Locate the cell with the specified text and output its (X, Y) center coordinate. 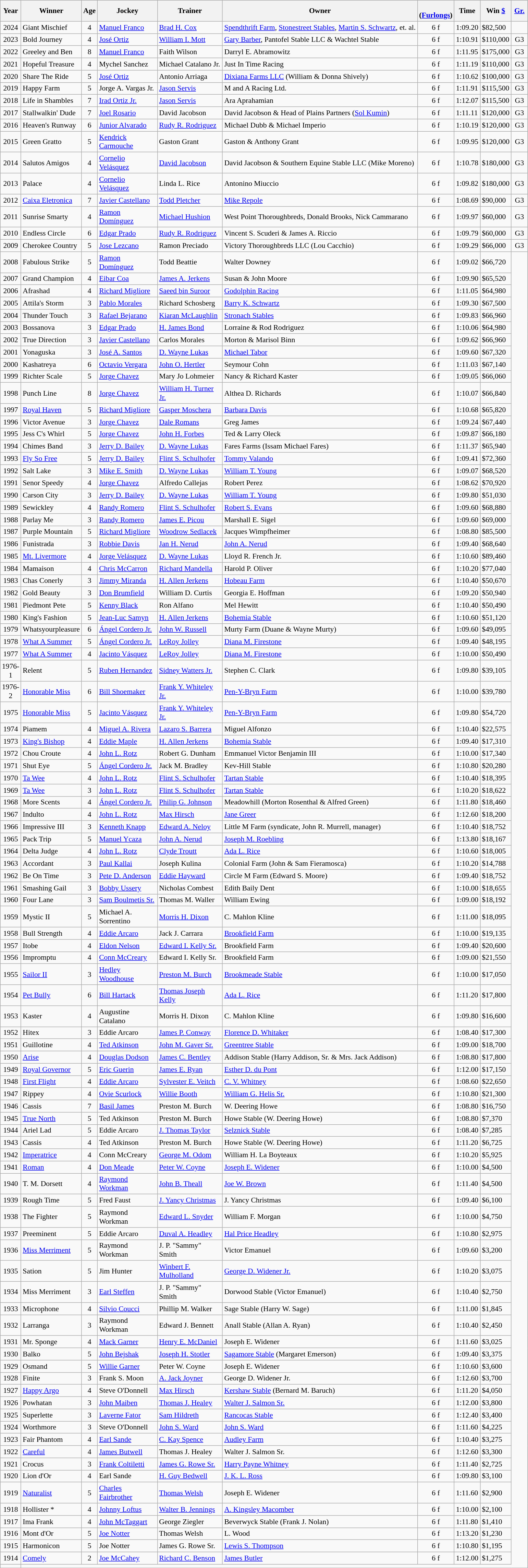
Jean-Luc Samyn (127, 618)
$65,820 (495, 410)
Royal Governor (51, 1069)
Alfredo Callejas (190, 483)
1946 (11, 1106)
Senor Speedy (51, 483)
Ovie Scurlock (127, 1094)
Michael Hushion (190, 217)
Jorge A. Vargas Jr. (127, 88)
1944 (11, 1130)
Carson City (51, 495)
José A. Santos (127, 352)
Dixiana Farms LLC (William & Donna Shively) (320, 76)
Robert S. Evans (320, 507)
1920 (11, 1476)
Arise (51, 1057)
$17,310 (495, 741)
1962 (11, 876)
Paul Kallai (127, 864)
1990 (11, 495)
Jack M. Bradley (190, 766)
Hedley Woodhouse (127, 974)
Be On Time (51, 876)
Michael Dubb & Michael Imperio (320, 125)
1994 (11, 446)
King's Fashion (51, 618)
Victory Thoroughbreds LLC (Lou Cacchio) (320, 246)
Rancocas Stable (320, 1415)
1:11.05 (467, 291)
$2,750 (495, 1292)
$66,180 (495, 434)
Gr. (519, 11)
Osmand (51, 1366)
Win $ (495, 11)
Comely (51, 1558)
$65,520 (495, 279)
Joseph H. Stotler (190, 1354)
1996 (11, 422)
H. James Bond (190, 328)
1:09.95 (467, 142)
$49,095 (495, 630)
1999 (11, 376)
$18,200 (495, 815)
Nancy & Richard Kaster (320, 376)
Phillip M. Walker (190, 1309)
Miguel A. Rivera (127, 729)
Heaven's Runway (51, 125)
$21,550 (495, 958)
David Jacobson & Head of Plains Partners (Sol Kumin) (320, 113)
Just In Time Racing (320, 64)
Year (11, 11)
$68,520 (495, 471)
1:10.07 (467, 393)
Ted & Larry Oleck (320, 434)
Colonial Farm (John & Sam Fieramosca) (320, 864)
Lewis S. Thompson (320, 1546)
Fair Phantom (51, 1440)
$67,320 (495, 352)
1964 (11, 851)
John Bejshak (127, 1354)
Linda L. Rice (190, 184)
1971 (11, 766)
Irad Ortiz Jr. (127, 101)
1:10.06 (467, 328)
2019 (11, 88)
David Jacobson & Southern Equine Stable LLC (Mike Moreno) (320, 163)
Chas Conerly (51, 581)
1938 (11, 1217)
1:11.03 (467, 364)
Sailor II (51, 974)
Pablo Morales (127, 303)
Bossanova (51, 328)
1:09.07 (467, 471)
1:11.91 (467, 88)
Selznick Stable (320, 1130)
Seymour Cohn (320, 364)
1934 (11, 1292)
$82,500 (495, 27)
Althea D. Richards (320, 393)
$65,940 (495, 446)
J. Thomas Taylor (190, 1130)
2011 (11, 217)
Stronach Stables (320, 315)
1977 (11, 654)
Victor Emanuel (320, 1250)
Victor Avenue (51, 422)
$4,225 (495, 1427)
Florence D. Whitaker (320, 1033)
John M. Gaver Sr. (190, 1045)
Eric Guerin (127, 1069)
1927 (11, 1391)
Careful (51, 1452)
Antonio Arriaga (190, 76)
Richter Scale (51, 376)
1:09.87 (467, 434)
1:09.90 (467, 279)
Guillotine (51, 1045)
1:09.05 (467, 376)
1978 (11, 642)
Rippey (51, 1094)
1:11.37 (467, 446)
1:08.69 (467, 200)
Joseph M. Roebling (320, 839)
Beverwyck Stable (Frank J. Nolan) (320, 1522)
William H. Turner Jr. (190, 393)
L. Wood (320, 1534)
1982 (11, 593)
2012 (11, 200)
$22,650 (495, 1082)
Royal Haven (51, 410)
Ramon Preciado (190, 246)
1:09.83 (467, 315)
Robert Perez (320, 483)
1989 (11, 507)
1929 (11, 1366)
$3,375 (495, 1354)
Sewickley (51, 507)
$21,300 (495, 1094)
Joel Rosario (127, 113)
$2,100 (495, 1509)
Kashatreya (51, 364)
1948 (11, 1082)
Gary Barber, Pantofel Stable LLC & Wachtel Stable (320, 40)
Godolphin Racing (320, 291)
1935 (11, 1271)
$54,720 (495, 713)
Antonino Miuccio (320, 184)
2000 (11, 364)
Lion d'Or (51, 1476)
$18,622 (495, 790)
$18,655 (495, 888)
True North (51, 1118)
$18,395 (495, 778)
Joseph Kulina (190, 864)
Gasper Moschera (190, 410)
$72,360 (495, 459)
Gaston & Anthony Grant (320, 142)
Yonaguska (51, 352)
Happy Farm (51, 88)
$48,195 (495, 642)
Sidney Watters Jr. (190, 671)
1979 (11, 630)
Lorraine & Rod Rodriguez (320, 328)
$18,005 (495, 851)
1:09.79 (467, 234)
Todd Pletcher (190, 200)
$66,000 (495, 246)
$68,880 (495, 507)
Ariel Lad (51, 1130)
$2,450 (495, 1325)
Duval A. Headley (190, 1234)
Roman (51, 1167)
$3,100 (495, 1476)
$39,105 (495, 671)
1952 (11, 1033)
Kaster (51, 1016)
Robbie Davis (127, 544)
1:10.62 (467, 76)
Jim Hunter (127, 1271)
Richard Mandella (190, 568)
William Ewing (320, 900)
1:08.62 (467, 483)
Eibar Coa (127, 279)
1968 (11, 802)
$1,275 (495, 1558)
Mike E. Smith (127, 471)
Carlos Morales (190, 340)
$50,940 (495, 593)
1:13.20 (467, 1534)
Kiaran McLaughlin (190, 315)
Jorge Velásquez (127, 556)
Brookmeade Stable (320, 974)
Morton & Marisol Binn (320, 340)
2004 (11, 315)
Owner (320, 11)
1933 (11, 1309)
Dorwood Stable (Victor Emanuel) (320, 1292)
William I. Mott (190, 40)
Whatsyourpleasure (51, 630)
Ron Alfano (190, 605)
Woodrow Sedlacek (190, 532)
Darryl E. Abramowitz (320, 52)
$17,300 (495, 1033)
A. Kingsley Macomber (320, 1509)
First Flight (51, 1082)
Eddie Maple (127, 741)
1954 (11, 995)
Audley Farm (320, 1440)
Giant Mischief (51, 27)
2017 (11, 113)
Richard Schosberg (190, 303)
1972 (11, 754)
1922 (11, 1452)
1941 (11, 1167)
Barry K. Schwartz (320, 303)
1939 (11, 1200)
$17,150 (495, 1069)
Barbara Davis (320, 410)
Anall Stable (Allan A. Ryan) (320, 1325)
$18,700 (495, 1045)
Greg James (320, 422)
$50,670 (495, 581)
More Scents (51, 802)
Michael Tabor (320, 352)
Eldon Nelson (127, 946)
Sam Hildreth (190, 1415)
Grand Champion (51, 279)
Greentree Stable (320, 1045)
2009 (11, 246)
1:10.68 (467, 410)
1:09.97 (467, 217)
William D. Curtis (190, 593)
James E. Picou (190, 520)
C. Kay Spence (190, 1440)
James Butler (320, 1558)
1966 (11, 827)
1:09.30 (467, 303)
Piedmont Pete (51, 605)
1931 (11, 1342)
Cherokee Country (51, 246)
1942 (11, 1155)
George M. Odom (190, 1155)
1:11.11 (467, 113)
$66,720 (495, 262)
$85,500 (495, 532)
Joe McCahey (127, 1558)
Bull Strength (51, 933)
Hobeau Farm (320, 581)
Frank Coltiletti (127, 1464)
Circle M Farm (Edward S. Moore) (320, 876)
1925 (11, 1415)
Hollister * (51, 1509)
1916 (11, 1534)
$18,460 (495, 802)
Edward L. Snyder (190, 1217)
Douglas Dodson (127, 1057)
1973 (11, 741)
Don Meade (127, 1167)
1921 (11, 1464)
Johnny Loftus (127, 1509)
Fred Faust (127, 1200)
Bill Shoemaker (127, 691)
Emmanuel Victor Benjamin III (320, 754)
1991 (11, 483)
$67,500 (495, 303)
1983 (11, 581)
$22,575 (495, 729)
Meadowhill (Morton Rosenthal & Alfred Green) (320, 802)
1930 (11, 1354)
$39,780 (495, 691)
John W. Russell (190, 630)
James P. Conway (190, 1033)
Saeed bin Suroor (190, 291)
Lazaro S. Barrera (190, 729)
Endless Circle (51, 234)
Todd Beattie (190, 262)
James E. Ryan (190, 1069)
$67,140 (495, 364)
The Fighter (51, 1217)
William F. Morgan (320, 1217)
2015 (11, 142)
King's Bishop (51, 741)
1957 (11, 946)
Piamem (51, 729)
Kendrick Carmouche (127, 142)
$18,192 (495, 900)
Jane Greer (320, 815)
1987 (11, 532)
Ara Aprahamian (320, 101)
2014 (11, 163)
1956 (11, 958)
Robert G. Dunham (190, 754)
1965 (11, 839)
Thomas Joseph Kelly (190, 995)
Stephen C. Clark (320, 671)
1:09.41 (467, 459)
1970 (11, 778)
John B. Theall (190, 1184)
$3,025 (495, 1342)
1915 (11, 1546)
2023 (11, 40)
2007 (11, 279)
1914 (11, 1558)
$1,410 (495, 1522)
Mel Hewitt (320, 605)
$3,275 (495, 1440)
$17,340 (495, 754)
Bobby Ussery (127, 888)
1926 (11, 1403)
Faith Wilson (190, 52)
Pet Bully (51, 995)
1950 (11, 1057)
Henry E. McDaniel (190, 1342)
Purple Mountain (51, 532)
1:09.02 (467, 262)
1951 (11, 1045)
1993 (11, 459)
Pack Trip (51, 839)
Chris McCarron (127, 568)
Rafael Bejarano (127, 315)
1959 (11, 917)
Life in Shambles (51, 101)
$3,800 (495, 1403)
W. Deering Howe (320, 1106)
2003 (11, 328)
Brad H. Cox (190, 27)
Mystic II (51, 917)
1:10.91 (467, 40)
Jimmy Miranda (127, 581)
2002 (11, 340)
A. Jack Joyner (190, 1378)
Esther D. du Pont (320, 1069)
$69,000 (495, 520)
William G. Helis Sr. (320, 1094)
1:09.62 (467, 340)
Share The Ride (51, 76)
Edward A. Neloy (190, 827)
$7,370 (495, 1118)
$16,600 (495, 1016)
1969 (11, 790)
1976-1 (11, 671)
Mamaison (51, 568)
2001 (11, 352)
$3,700 (495, 1378)
Clyde Troutt (190, 851)
1975 (11, 713)
Don Brumfield (127, 593)
1:10.78 (467, 163)
$1,195 (495, 1546)
1:11.19 (467, 64)
$6,725 (495, 1143)
Tommy Valando (320, 459)
$51,120 (495, 618)
Willie Booth (190, 1094)
$3,075 (495, 1271)
$3,600 (495, 1366)
William H. La Boyteaux (320, 1155)
Murty Farm (Duane & Wayne Murty) (320, 630)
Shut Eye (51, 766)
H. Guy Bedwell (190, 1476)
Fabulous Strike (51, 262)
Chou Croute (51, 754)
1919 (11, 1493)
Gold Beauty (51, 593)
Ima Frank (51, 1522)
Mike Repole (320, 200)
Charles Fairbrother (127, 1493)
Jack J. Carrara (190, 933)
1940 (11, 1184)
1936 (11, 1250)
1918 (11, 1509)
Delta Judge (51, 851)
1932 (11, 1325)
$3,200 (495, 1250)
$14,788 (495, 864)
Earl Steffen (127, 1292)
Accordant (51, 864)
Susan & John Moore (320, 279)
Indulto (51, 815)
$68,640 (495, 544)
Sam Boulmetis Sr. (127, 900)
2022 (11, 52)
Punch Line (51, 393)
2006 (11, 291)
$89,460 (495, 556)
Afrashad (51, 291)
Superlette (51, 1415)
1:13.80 (467, 839)
Finite (51, 1378)
Hopeful Treasure (51, 64)
Pete D. Anderson (127, 876)
John O. Hertler (190, 364)
$18,167 (495, 839)
Walter B. Jennings (190, 1509)
Nicholas Combest (190, 888)
$175,000 (495, 52)
1:08.60 (467, 1082)
1960 (11, 900)
Four Lane (51, 900)
Chimes Band (51, 446)
Georgia E. Hoffman (320, 593)
George Ziegler (190, 1522)
2 (89, 1558)
Augustine Catalano (127, 1016)
Age (89, 11)
Sation (51, 1271)
1995 (11, 434)
Marshall E. Sigel (320, 520)
Basil James (127, 1106)
Hal Price Headley (320, 1234)
Impressive III (51, 827)
Philip G. Johnson (190, 802)
C. V. Whitney (320, 1082)
1937 (11, 1234)
Spendthrift Farm, Stonestreet Stables, Martin S. Schwartz, et. al. (320, 27)
$20,600 (495, 946)
$1,845 (495, 1309)
Green Gratto (51, 142)
Stallwalkin' Dude (51, 113)
Winbert F. Mulholland (190, 1271)
Bill Hartack (127, 995)
Worthmore (51, 1427)
Manuel Ycaza (127, 839)
Smashing Gail (51, 888)
$3,400 (495, 1415)
Mack Garner (127, 1342)
Itobe (51, 946)
$17,050 (495, 974)
Time (467, 11)
Rough Time (51, 1200)
Michael Catalano Jr. (190, 64)
1923 (11, 1440)
Fly So Free (51, 459)
$1,230 (495, 1534)
Thunder Touch (51, 315)
1928 (11, 1378)
1974 (11, 729)
1949 (11, 1069)
Bold Journey (51, 40)
Naturalist (51, 1493)
Mont d'Or (51, 1534)
M and A Racing Ltd. (320, 88)
$20,280 (495, 766)
Kenneth Knapp (127, 827)
1984 (11, 568)
Fares Farms (Issam Michael Fares) (320, 446)
1945 (11, 1118)
Salutos Amigos (51, 163)
1:09.29 (467, 246)
$100,000 (495, 76)
$51,030 (495, 495)
Crocus (51, 1464)
Mt. Livermore (51, 556)
Addison Stable (Harry Addison, Sr. & Mrs. Jack Addison) (320, 1057)
1953 (11, 1016)
Funistrada (51, 544)
Caixa Eletronica (51, 200)
1992 (11, 471)
$66,840 (495, 393)
Laverne Fator (127, 1415)
Relent (51, 671)
Lloyd R. French Jr. (320, 556)
2018 (11, 101)
Mychel Sanchez (127, 64)
$2,900 (495, 1493)
John Maiben (127, 1403)
$5,925 (495, 1155)
T. M. Dorsett (51, 1184)
$70,920 (495, 483)
Ruben Hernandez (127, 671)
Kershaw Stable (Bernard M. Baruch) (320, 1391)
1997 (11, 410)
$4,050 (495, 1391)
Sagamore Stable (Margaret Emerson) (320, 1354)
Junior Alvarado (127, 125)
1:12.07 (467, 101)
1961 (11, 888)
Edith Baily Dent (320, 888)
(Furlongs) (436, 11)
James C. Bentley (190, 1057)
Trainer (190, 11)
1998 (11, 393)
1963 (11, 864)
Happy Argo (51, 1391)
Frank S. Moon (127, 1378)
Mr. Sponge (51, 1342)
Edward J. Bennett (190, 1325)
Sage Stable (Harry W. Sage) (320, 1309)
$18,095 (495, 917)
2005 (11, 303)
2016 (11, 125)
2010 (11, 234)
2013 (11, 184)
Jan H. Nerud (190, 544)
Joe W. Brown (320, 1184)
Kenny Black (127, 605)
$67,440 (495, 422)
Harold P. Oliver (320, 568)
Palace (51, 184)
Miguel Alfonzo (320, 729)
Jockey (127, 11)
Willie Garner (127, 1366)
$16,750 (495, 1106)
1986 (11, 544)
Salt Lake (51, 471)
Winner (51, 11)
$77,040 (495, 568)
Jacques Wimpfheimer (320, 532)
1947 (11, 1094)
True Direction (51, 340)
Balko (51, 1354)
Jess C's Whirl (51, 434)
$6,100 (495, 1200)
1958 (11, 933)
Powhatan (51, 1403)
Vincent S. Scuderi & James A. Riccio (320, 234)
Impromptu (51, 958)
1988 (11, 520)
1980 (11, 618)
Preeminent (51, 1234)
2020 (11, 76)
Hitex (51, 1033)
Kev-Hill Stable (320, 766)
Michael A. Sorrentino (127, 917)
Greeley and Ben (51, 52)
Thomas M. Waller (190, 900)
1981 (11, 605)
John McTaggart (127, 1522)
Microphone (51, 1309)
Jose Lezcano (127, 246)
1:09.24 (467, 422)
1917 (11, 1522)
1955 (11, 974)
Octavio Vergara (127, 364)
1967 (11, 815)
$7,285 (495, 1130)
$4,750 (495, 1217)
1:12.40 (467, 1415)
2008 (11, 262)
Mary Jo Lohmeier (190, 376)
1:10.19 (467, 125)
2024 (11, 27)
Eddie Hayward (190, 876)
Gaston Grant (190, 142)
$2,975 (495, 1234)
Harry Payne Whitney (320, 1464)
$66,060 (495, 376)
1:11.95 (467, 52)
$2,725 (495, 1464)
Silvio Coucci (127, 1309)
1976-2 (11, 691)
J. K. L. Ross (320, 1476)
1943 (11, 1143)
Harmonicon (51, 1546)
Parlay Me (51, 520)
Larranga (51, 1325)
$19,135 (495, 933)
Attila's Storm (51, 303)
Little M Farm (syndicate, John R. Murrell, manager) (320, 827)
1924 (11, 1427)
$90,000 (495, 200)
2021 (11, 64)
John H. Forbes (190, 434)
James Butwell (127, 1452)
1985 (11, 556)
James A. Jerkens (190, 279)
Walter Downey (320, 262)
Sylvester E. Veitch (190, 1082)
1:09.82 (467, 184)
Dale Romans (190, 422)
$3,300 (495, 1452)
West Point Thoroughbreds, Donald Brooks, Nick Cammarano (320, 217)
Imperatrice (51, 1155)
Richard C. Benson (190, 1558)
Sunrise Smarty (51, 217)
